Search for the cell housing the specified text and yield its [x, y] center coordinate. 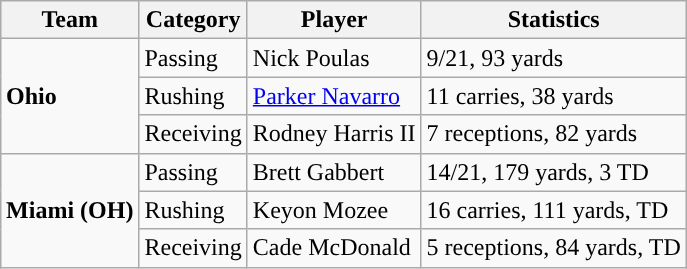
Nick Poulas [334, 58]
Rodney Harris II [334, 134]
Brett Gabbert [334, 172]
Parker Navarro [334, 96]
16 carries, 111 yards, TD [554, 210]
5 receptions, 84 yards, TD [554, 248]
Team [70, 20]
Player [334, 20]
Keyon Mozee [334, 210]
Statistics [554, 20]
Category [193, 20]
Ohio [70, 96]
Cade McDonald [334, 248]
9/21, 93 yards [554, 58]
7 receptions, 82 yards [554, 134]
14/21, 179 yards, 3 TD [554, 172]
11 carries, 38 yards [554, 96]
Miami (OH) [70, 210]
